Return the [x, y] coordinate for the center point of the cell that contains the specified text.  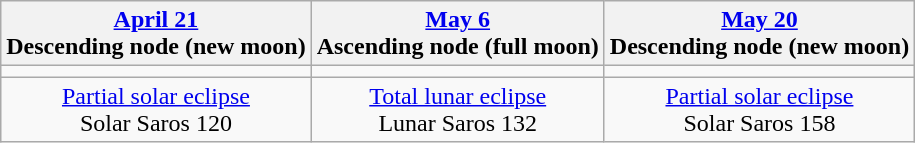
May 6Ascending node (full moon) [458, 34]
Partial solar eclipseSolar Saros 158 [759, 110]
Total lunar eclipseLunar Saros 132 [458, 110]
Partial solar eclipseSolar Saros 120 [156, 110]
May 20Descending node (new moon) [759, 34]
April 21Descending node (new moon) [156, 34]
